From the cell containing the given text, extract its center point as (X, Y) coordinate. 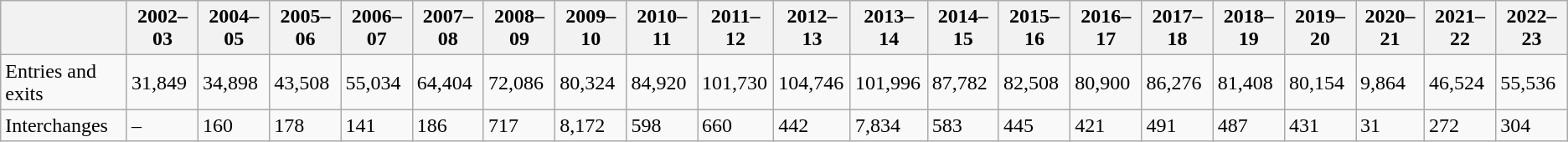
2006–07 (377, 28)
Interchanges (64, 125)
2018–19 (1248, 28)
2014–15 (963, 28)
2005–06 (305, 28)
160 (235, 125)
442 (812, 125)
72,086 (519, 82)
2007–08 (447, 28)
598 (662, 125)
2019–20 (1320, 28)
81,408 (1248, 82)
186 (447, 125)
2013–14 (889, 28)
2016–17 (1106, 28)
80,324 (591, 82)
55,034 (377, 82)
82,508 (1034, 82)
86,276 (1178, 82)
101,996 (889, 82)
2010–11 (662, 28)
717 (519, 125)
46,524 (1461, 82)
2012–13 (812, 28)
104,746 (812, 82)
31,849 (162, 82)
2022–23 (1532, 28)
2020–21 (1390, 28)
2015–16 (1034, 28)
9,864 (1390, 82)
43,508 (305, 82)
87,782 (963, 82)
101,730 (735, 82)
660 (735, 125)
304 (1532, 125)
7,834 (889, 125)
487 (1248, 125)
445 (1034, 125)
2009–10 (591, 28)
141 (377, 125)
491 (1178, 125)
80,900 (1106, 82)
2021–22 (1461, 28)
64,404 (447, 82)
8,172 (591, 125)
272 (1461, 125)
34,898 (235, 82)
2008–09 (519, 28)
2004–05 (235, 28)
2002–03 (162, 28)
431 (1320, 125)
178 (305, 125)
2017–18 (1178, 28)
80,154 (1320, 82)
583 (963, 125)
55,536 (1532, 82)
84,920 (662, 82)
421 (1106, 125)
Entries and exits (64, 82)
– (162, 125)
2011–12 (735, 28)
31 (1390, 125)
